Search for the cell housing the specified text and yield its [x, y] center coordinate. 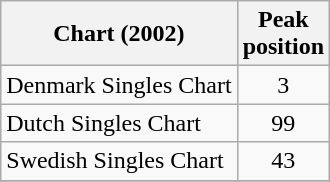
3 [283, 85]
Dutch Singles Chart [119, 123]
Denmark Singles Chart [119, 85]
99 [283, 123]
Peakposition [283, 34]
Swedish Singles Chart [119, 161]
Chart (2002) [119, 34]
43 [283, 161]
